Return the (x, y) coordinate for the center point of the cell that contains the specified text.  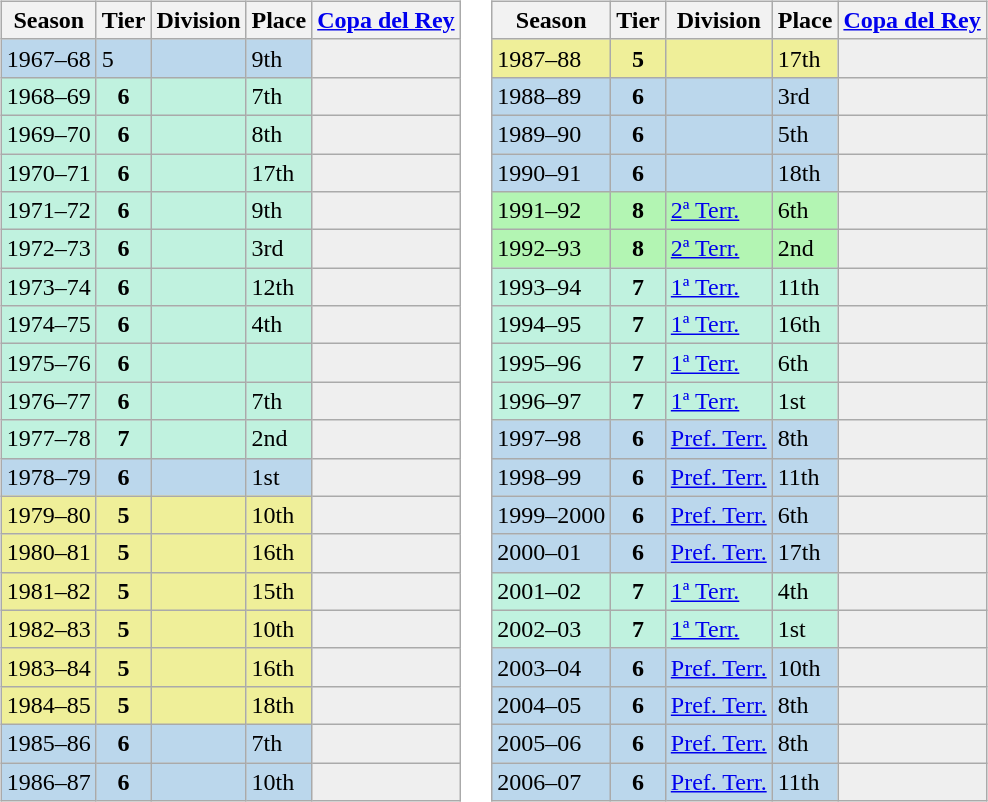
1999–2000 (552, 515)
1995–96 (552, 363)
1969–70 (48, 134)
1985–86 (48, 743)
1970–71 (48, 173)
1981–82 (48, 591)
1990–91 (552, 173)
1996–97 (552, 401)
5th (805, 134)
1991–92 (552, 211)
1976–77 (48, 401)
1978–79 (48, 477)
1994–95 (552, 325)
2001–02 (552, 591)
2000–01 (552, 553)
1989–90 (552, 134)
1972–73 (48, 249)
1983–84 (48, 667)
1998–99 (552, 477)
1982–83 (48, 629)
12th (279, 287)
2006–07 (552, 781)
1967–68 (48, 58)
2003–04 (552, 667)
1986–87 (48, 781)
1993–94 (552, 287)
1979–80 (48, 515)
1973–74 (48, 287)
1987–88 (552, 58)
1977–78 (48, 439)
15th (279, 591)
1975–76 (48, 363)
1971–72 (48, 211)
1974–75 (48, 325)
2002–03 (552, 629)
2004–05 (552, 705)
1968–69 (48, 96)
2005–06 (552, 743)
1984–85 (48, 705)
1988–89 (552, 96)
1992–93 (552, 249)
1980–81 (48, 553)
1997–98 (552, 439)
